Identify which cell holds the provided text, then report its (x, y) central coordinate. 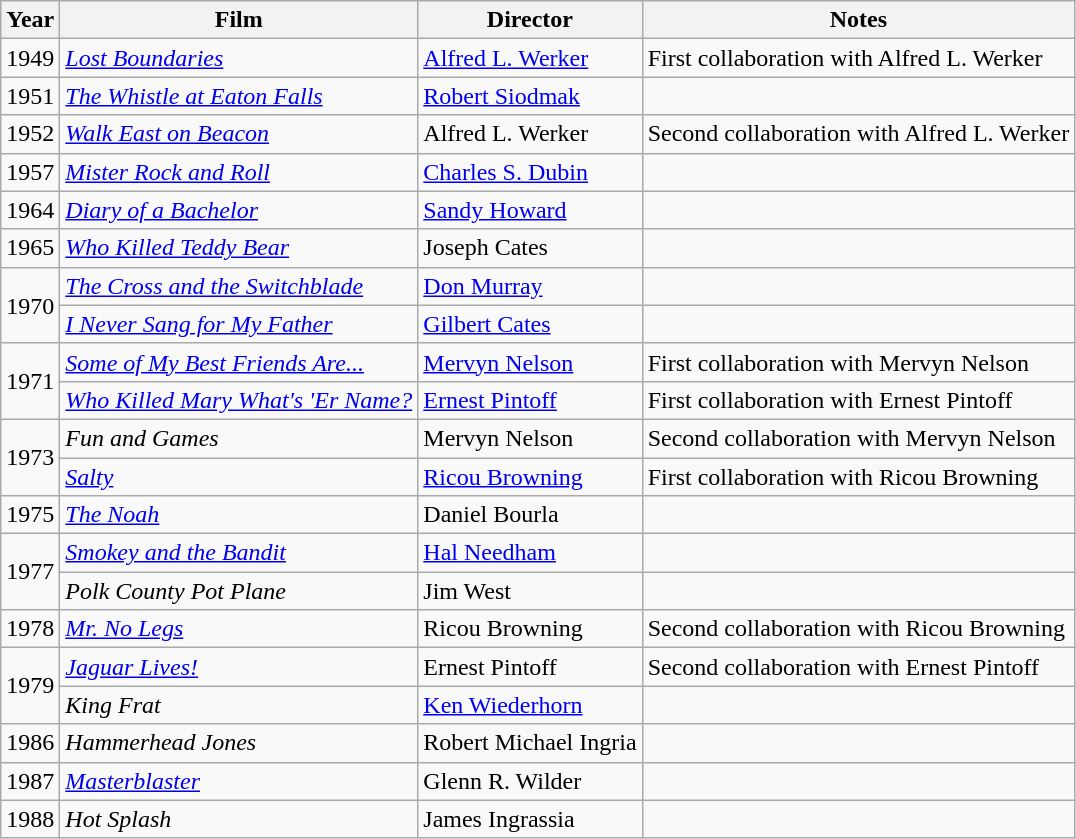
1988 (30, 819)
Masterblaster (239, 781)
Robert Siodmak (530, 96)
The Noah (239, 515)
1964 (30, 210)
Hot Splash (239, 819)
Some of My Best Friends Are... (239, 362)
First collaboration with Alfred L. Werker (858, 58)
First collaboration with Ricou Browning (858, 477)
The Cross and the Switchblade (239, 286)
Film (239, 20)
Second collaboration with Alfred L. Werker (858, 134)
Director (530, 20)
1978 (30, 629)
1951 (30, 96)
I Never Sang for My Father (239, 324)
Mr. No Legs (239, 629)
1952 (30, 134)
Glenn R. Wilder (530, 781)
1979 (30, 686)
Hammerhead Jones (239, 743)
1977 (30, 572)
James Ingrassia (530, 819)
Don Murray (530, 286)
Daniel Bourla (530, 515)
Polk County Pot Plane (239, 591)
First collaboration with Ernest Pintoff (858, 400)
Jim West (530, 591)
Robert Michael Ingria (530, 743)
Ken Wiederhorn (530, 705)
Walk East on Beacon (239, 134)
Charles S. Dubin (530, 172)
Joseph Cates (530, 248)
1973 (30, 457)
Gilbert Cates (530, 324)
Mister Rock and Roll (239, 172)
1965 (30, 248)
Who Killed Mary What's 'Er Name? (239, 400)
Who Killed Teddy Bear (239, 248)
Lost Boundaries (239, 58)
The Whistle at Eaton Falls (239, 96)
Diary of a Bachelor (239, 210)
1970 (30, 305)
1986 (30, 743)
Sandy Howard (530, 210)
Jaguar Lives! (239, 667)
1987 (30, 781)
Fun and Games (239, 438)
Second collaboration with Ernest Pintoff (858, 667)
First collaboration with Mervyn Nelson (858, 362)
1975 (30, 515)
King Frat (239, 705)
1957 (30, 172)
1949 (30, 58)
Smokey and the Bandit (239, 553)
Second collaboration with Ricou Browning (858, 629)
Salty (239, 477)
Notes (858, 20)
1971 (30, 381)
Year (30, 20)
Second collaboration with Mervyn Nelson (858, 438)
Hal Needham (530, 553)
